From the cell containing the given text, extract its center point as [x, y] coordinate. 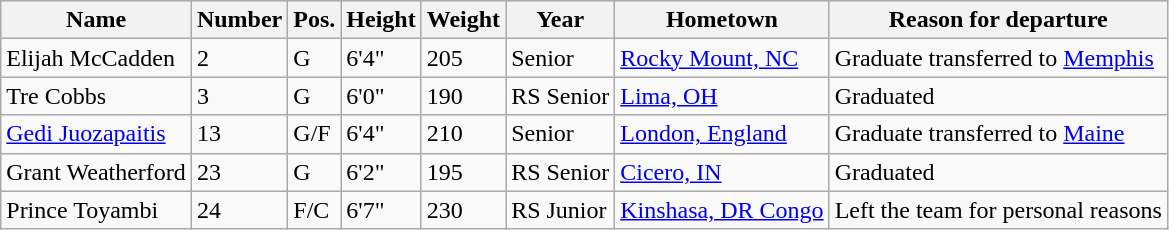
13 [239, 134]
Gedi Juozapaitis [96, 134]
Rocky Mount, NC [722, 58]
Elijah McCadden [96, 58]
Name [96, 20]
Left the team for personal reasons [998, 210]
2 [239, 58]
Prince Toyambi [96, 210]
Reason for departure [998, 20]
London, England [722, 134]
RS Junior [560, 210]
230 [463, 210]
Lima, OH [722, 96]
3 [239, 96]
Height [381, 20]
Tre Cobbs [96, 96]
6'2" [381, 172]
23 [239, 172]
Hometown [722, 20]
Grant Weatherford [96, 172]
210 [463, 134]
Graduate transferred to Memphis [998, 58]
Graduate transferred to Maine [998, 134]
Kinshasa, DR Congo [722, 210]
Weight [463, 20]
G/F [314, 134]
24 [239, 210]
205 [463, 58]
Number [239, 20]
6'0" [381, 96]
190 [463, 96]
Pos. [314, 20]
6'7" [381, 210]
Year [560, 20]
195 [463, 172]
Cicero, IN [722, 172]
F/C [314, 210]
